Capture the cell that displays the provided text and extract its (x, y) central coordinate. 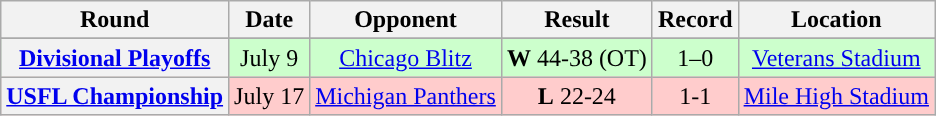
July 9 (270, 58)
1-1 (695, 96)
Mile High Stadium (836, 96)
Result (576, 20)
Veterans Stadium (836, 58)
Round (115, 20)
1–0 (695, 58)
Divisional Playoffs (115, 58)
L 22-24 (576, 96)
Chicago Blitz (406, 58)
USFL Championship (115, 96)
Record (695, 20)
Michigan Panthers (406, 96)
W 44-38 (OT) (576, 58)
July 17 (270, 96)
Date (270, 20)
Opponent (406, 20)
Location (836, 20)
